Search for the cell housing the specified text and yield its [x, y] center coordinate. 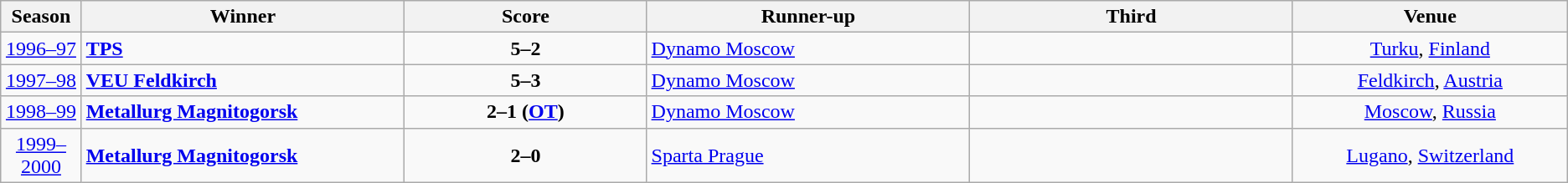
1998–99 [41, 112]
1997–98 [41, 80]
Winner [243, 17]
2–1 (OT) [526, 112]
2–0 [526, 155]
Season [41, 17]
1999–2000 [41, 155]
Turku, Finland [1430, 48]
TPS [243, 48]
Score [526, 17]
Runner-up [808, 17]
Lugano, Switzerland [1430, 155]
Moscow, Russia [1430, 112]
5–3 [526, 80]
5–2 [526, 48]
Venue [1430, 17]
Sparta Prague [808, 155]
Feldkirch, Austria [1430, 80]
Third [1132, 17]
VEU Feldkirch [243, 80]
1996–97 [41, 48]
